Detect which cell encompasses the target text, then output its [x, y] center coordinate. 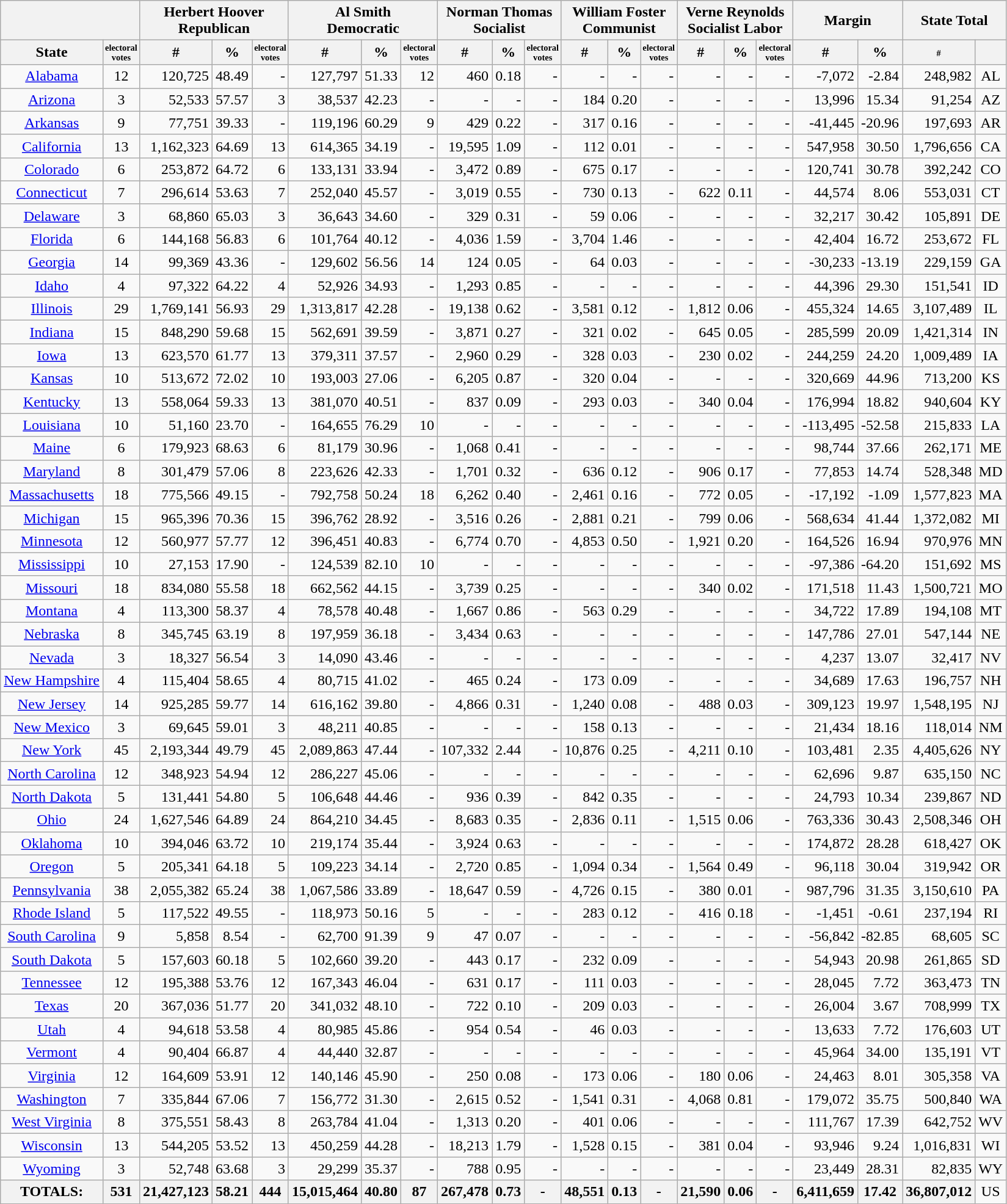
60.18 [232, 959]
31.35 [881, 890]
179,923 [176, 448]
57.06 [232, 471]
13,633 [826, 1029]
-113,495 [826, 425]
3,871 [465, 332]
0.26 [508, 518]
MN [991, 541]
PA [991, 890]
45.90 [381, 1076]
OH [991, 820]
WY [991, 1169]
82,835 [939, 1169]
Florida [52, 239]
0.81 [740, 1099]
ME [991, 448]
500,840 [939, 1099]
379,311 [325, 355]
76.29 [381, 425]
64.72 [232, 169]
-41,445 [826, 123]
8.06 [881, 192]
OR [991, 866]
41.04 [381, 1122]
2,836 [585, 820]
1,293 [465, 286]
32,217 [826, 216]
0.62 [508, 309]
416 [701, 913]
54.80 [232, 797]
63.72 [232, 843]
124 [465, 263]
239,867 [939, 797]
39.59 [381, 332]
68,860 [176, 216]
39.33 [232, 123]
4,405,626 [939, 750]
35.44 [381, 843]
4,068 [701, 1099]
21,590 [701, 1192]
179,072 [826, 1099]
Kentucky [52, 402]
103,481 [826, 750]
North Dakota [52, 797]
263,784 [325, 1122]
635,150 [939, 774]
363,473 [939, 982]
NY [991, 750]
0.59 [508, 890]
44.46 [381, 797]
209 [585, 1006]
45.06 [381, 774]
232 [585, 959]
Kansas [52, 379]
1,541 [585, 1099]
17.39 [881, 1122]
1.09 [508, 146]
10.34 [881, 797]
GA [991, 263]
34,722 [826, 611]
2,508,346 [939, 820]
320,669 [826, 379]
135,191 [939, 1053]
55.58 [232, 587]
DE [991, 216]
56.93 [232, 309]
78,578 [325, 611]
10,876 [585, 750]
53.91 [232, 1076]
39.80 [381, 704]
California [52, 146]
14.65 [881, 309]
35.37 [381, 1169]
-1,451 [826, 913]
-64.20 [881, 564]
614,365 [325, 146]
547,958 [826, 146]
OK [991, 843]
27.06 [381, 379]
180 [701, 1076]
0.86 [508, 611]
34.00 [881, 1053]
64 [585, 263]
91.39 [381, 936]
345,745 [176, 634]
Nebraska [52, 634]
107,332 [465, 750]
151,692 [939, 564]
98,744 [826, 448]
3,739 [465, 587]
60.29 [381, 123]
1,701 [465, 471]
618,427 [939, 843]
Nevada [52, 658]
-13.19 [881, 263]
48,211 [325, 727]
Oregon [52, 866]
8.54 [232, 936]
0.22 [508, 123]
81,179 [325, 448]
34.14 [381, 866]
563 [585, 611]
NH [991, 681]
49.55 [232, 913]
68.63 [232, 448]
38,537 [325, 100]
Iowa [52, 355]
-52.58 [881, 425]
335,844 [176, 1099]
229,159 [939, 263]
50.24 [381, 495]
864,210 [325, 820]
-1.09 [881, 495]
59.68 [232, 332]
4,036 [465, 239]
40.48 [381, 611]
2.35 [881, 750]
3,704 [585, 239]
Rhode Island [52, 913]
65.24 [232, 890]
799 [701, 518]
Virginia [52, 1076]
455,324 [826, 309]
1,372,082 [939, 518]
18.16 [881, 727]
Wisconsin [52, 1145]
64.89 [232, 820]
906 [701, 471]
TX [991, 1006]
319,942 [939, 866]
42.33 [381, 471]
MO [991, 587]
106,648 [325, 797]
119,196 [325, 123]
184 [585, 100]
Missouri [52, 587]
167,343 [325, 982]
0.41 [508, 448]
WI [991, 1145]
553,031 [939, 192]
164,609 [176, 1076]
FL [991, 239]
IA [991, 355]
4,853 [585, 541]
513,672 [176, 379]
156,772 [325, 1099]
253,872 [176, 169]
24,463 [826, 1076]
936 [465, 797]
CT [991, 192]
285,599 [826, 332]
SC [991, 936]
19,595 [465, 146]
954 [465, 1029]
WA [991, 1099]
21,434 [826, 727]
-2.84 [881, 76]
0.95 [508, 1169]
396,451 [325, 541]
0.40 [508, 495]
44.15 [381, 587]
Idaho [52, 286]
215,833 [939, 425]
129,602 [325, 263]
45.86 [381, 1029]
42.23 [381, 100]
Maryland [52, 471]
96,118 [826, 866]
115,404 [176, 681]
9.87 [881, 774]
568,634 [826, 518]
37.66 [881, 448]
101,764 [325, 239]
62,696 [826, 774]
24.20 [881, 355]
176,603 [939, 1029]
80,985 [325, 1029]
1,067,586 [325, 890]
Utah [52, 1029]
157,603 [176, 959]
53.63 [232, 192]
133,131 [325, 169]
4,866 [465, 704]
16.72 [881, 239]
367,036 [176, 1006]
SD [991, 959]
763,336 [826, 820]
111,767 [826, 1122]
317 [585, 123]
18,213 [465, 1145]
44,396 [826, 286]
VA [991, 1076]
460 [465, 76]
33.89 [381, 890]
381 [701, 1145]
1,068 [465, 448]
KY [991, 402]
29,299 [325, 1169]
3,150,610 [939, 890]
2,055,382 [176, 890]
645 [701, 332]
987,796 [826, 890]
VT [991, 1053]
140,146 [325, 1076]
New Jersey [52, 704]
ID [991, 286]
113,300 [176, 611]
Pennsylvania [52, 890]
23,449 [826, 1169]
392,242 [939, 169]
Arizona [52, 100]
176,994 [826, 402]
Illinois [52, 309]
237,194 [939, 913]
Norman ThomasSocialist [500, 21]
69,645 [176, 727]
Herbert HooverRepublican [214, 21]
Montana [52, 611]
14,090 [325, 658]
32,417 [939, 658]
54,943 [826, 959]
293 [585, 402]
1,577,823 [939, 495]
State Total [954, 21]
37.57 [381, 355]
70.36 [232, 518]
0.39 [508, 797]
15.34 [881, 100]
2,881 [585, 518]
965,396 [176, 518]
305,358 [939, 1076]
1,240 [585, 704]
NC [991, 774]
6,262 [465, 495]
48,551 [585, 1192]
111 [585, 982]
636 [585, 471]
1,921 [701, 541]
0.70 [508, 541]
970,976 [939, 541]
301,479 [176, 471]
1,667 [465, 611]
708,999 [939, 1006]
722 [465, 1006]
837 [465, 402]
65.03 [232, 216]
MT [991, 611]
17.90 [232, 564]
41.02 [381, 681]
252,040 [325, 192]
47.44 [381, 750]
IN [991, 332]
61.77 [232, 355]
Maine [52, 448]
51,160 [176, 425]
68,605 [939, 936]
TN [991, 982]
AL [991, 76]
NV [991, 658]
124,539 [325, 564]
2,960 [465, 355]
20.09 [881, 332]
1.59 [508, 239]
99,369 [176, 263]
Oklahoma [52, 843]
772 [701, 495]
42.28 [381, 309]
Tennessee [52, 982]
93,946 [826, 1145]
1,564 [701, 866]
3,107,489 [939, 309]
631 [465, 982]
42,404 [826, 239]
223,626 [325, 471]
87 [420, 1192]
South Dakota [52, 959]
24,793 [826, 797]
109,223 [325, 866]
40.80 [381, 1192]
3,581 [585, 309]
19,138 [465, 309]
5,858 [176, 936]
36,807,012 [939, 1192]
0.21 [624, 518]
Vermont [52, 1053]
19.97 [881, 704]
27,153 [176, 564]
77,853 [826, 471]
196,757 [939, 681]
18,327 [176, 658]
Al SmithDemocratic [363, 21]
45.57 [381, 192]
William FosterCommunist [619, 21]
20.98 [881, 959]
59.01 [232, 727]
32.87 [381, 1053]
59 [585, 216]
296,614 [176, 192]
30.50 [881, 146]
309,123 [826, 704]
3,019 [465, 192]
834,080 [176, 587]
91,254 [939, 100]
82.10 [381, 564]
1,796,656 [939, 146]
New Hampshire [52, 681]
AZ [991, 100]
63.68 [232, 1169]
-17,192 [826, 495]
18.82 [881, 402]
CA [991, 146]
State [52, 53]
396,762 [325, 518]
623,570 [176, 355]
4,211 [701, 750]
1,094 [585, 866]
2,089,863 [325, 750]
-20.96 [881, 123]
375,551 [176, 1122]
1,812 [701, 309]
41.44 [881, 518]
21,427,123 [176, 1192]
56.56 [381, 263]
842 [585, 797]
675 [585, 169]
1,769,141 [176, 309]
44.96 [881, 379]
45,964 [826, 1053]
43.36 [232, 263]
13,996 [826, 100]
0.27 [508, 332]
UT [991, 1029]
-56,842 [826, 936]
48.49 [232, 76]
0.52 [508, 1099]
-30,233 [826, 263]
1,313,817 [325, 309]
286,227 [325, 774]
443 [465, 959]
131,441 [176, 797]
4,237 [826, 658]
52,748 [176, 1169]
51.77 [232, 1006]
US [991, 1192]
57.77 [232, 541]
465 [465, 681]
321 [585, 332]
531 [121, 1192]
ND [991, 797]
New York [52, 750]
2,193,344 [176, 750]
64.18 [232, 866]
63.19 [232, 634]
2,615 [465, 1099]
0.24 [508, 681]
0.07 [508, 936]
261,865 [939, 959]
56.54 [232, 658]
Wyoming [52, 1169]
Ohio [52, 820]
1,421,314 [939, 332]
94,618 [176, 1029]
380 [701, 890]
17.63 [881, 681]
713,200 [939, 379]
28,045 [826, 982]
195,388 [176, 982]
194,108 [939, 611]
267,478 [465, 1192]
1,548,195 [939, 704]
Washington [52, 1099]
-82.85 [881, 936]
AR [991, 123]
444 [271, 1192]
48.10 [381, 1006]
IL [991, 309]
15,015,464 [325, 1192]
Georgia [52, 263]
Connecticut [52, 192]
788 [465, 1169]
90,404 [176, 1053]
105,891 [939, 216]
120,741 [826, 169]
562,691 [325, 332]
Massachusetts [52, 495]
3,924 [465, 843]
CO [991, 169]
348,923 [176, 774]
174,872 [826, 843]
151,541 [939, 286]
17.89 [881, 611]
West Virginia [52, 1122]
53.52 [232, 1145]
230 [701, 355]
205,341 [176, 866]
1,313 [465, 1122]
72.02 [232, 379]
46 [585, 1029]
23.70 [232, 425]
Louisiana [52, 425]
30.96 [381, 448]
Michigan [52, 518]
-97,386 [826, 564]
34.93 [381, 286]
11.43 [881, 587]
171,518 [826, 587]
WV [991, 1122]
30.43 [881, 820]
0.89 [508, 169]
South Carolina [52, 936]
3,472 [465, 169]
New Mexico [52, 727]
Alabama [52, 76]
3,434 [465, 634]
248,982 [939, 76]
64.22 [232, 286]
6,205 [465, 379]
Margin [848, 21]
262,171 [939, 448]
848,290 [176, 332]
2.44 [508, 750]
40.83 [381, 541]
57.57 [232, 100]
0.50 [624, 541]
528,348 [939, 471]
77,751 [176, 123]
1,515 [701, 820]
51.33 [381, 76]
429 [465, 123]
34,689 [826, 681]
547,144 [939, 634]
40.12 [381, 239]
164,526 [826, 541]
4,726 [585, 890]
8,683 [465, 820]
488 [701, 704]
1.46 [624, 239]
0.34 [624, 866]
Texas [52, 1006]
6,774 [465, 541]
Verne ReynoldsSocialist Labor [735, 21]
36,643 [325, 216]
253,672 [939, 239]
2,720 [465, 866]
117,522 [176, 913]
56.83 [232, 239]
33.94 [381, 169]
43.46 [381, 658]
MD [991, 471]
53.76 [232, 982]
58.37 [232, 611]
381,070 [325, 402]
58.43 [232, 1122]
450,259 [325, 1145]
50.16 [381, 913]
0.73 [508, 1192]
17.42 [881, 1192]
LA [991, 425]
28.28 [881, 843]
30.04 [881, 866]
3.67 [881, 1006]
0.32 [508, 471]
31.30 [381, 1099]
34.45 [381, 820]
-7,072 [826, 76]
118,973 [325, 913]
1,016,831 [939, 1145]
44.28 [381, 1145]
775,566 [176, 495]
0.54 [508, 1029]
30.42 [881, 216]
394,046 [176, 843]
341,032 [325, 1006]
120,725 [176, 76]
118,014 [939, 727]
197,693 [939, 123]
MI [991, 518]
58.21 [232, 1192]
Mississippi [52, 564]
34.60 [381, 216]
2,461 [585, 495]
Minnesota [52, 541]
560,977 [176, 541]
North Carolina [52, 774]
44,574 [826, 192]
64.69 [232, 146]
940,604 [939, 402]
1,528 [585, 1145]
62,700 [325, 936]
13.07 [881, 658]
244,259 [826, 355]
792,758 [325, 495]
40.51 [381, 402]
219,174 [325, 843]
30.78 [881, 169]
Colorado [52, 169]
1.79 [508, 1145]
58.65 [232, 681]
Delaware [52, 216]
Indiana [52, 332]
97,322 [176, 286]
35.75 [881, 1099]
29.30 [881, 286]
616,162 [325, 704]
53.58 [232, 1029]
0.49 [740, 866]
54.94 [232, 774]
193,003 [325, 379]
47 [465, 936]
662,562 [325, 587]
730 [585, 192]
80,715 [325, 681]
46.04 [381, 982]
NE [991, 634]
26,004 [826, 1006]
49.79 [232, 750]
TOTALS: [52, 1192]
0.55 [508, 192]
1,162,323 [176, 146]
127,797 [325, 76]
NJ [991, 704]
3,516 [465, 518]
1,627,546 [176, 820]
RI [991, 913]
34.19 [381, 146]
328 [585, 355]
27.01 [881, 634]
320 [585, 379]
1,009,489 [939, 355]
67.06 [232, 1099]
164,655 [325, 425]
544,205 [176, 1145]
144,168 [176, 239]
NM [991, 727]
18,647 [465, 890]
52,926 [325, 286]
KS [991, 379]
622 [701, 192]
558,064 [176, 402]
Arkansas [52, 123]
147,786 [826, 634]
28.92 [381, 518]
329 [465, 216]
28.31 [881, 1169]
16.94 [881, 541]
401 [585, 1122]
283 [585, 913]
9.24 [881, 1145]
59.33 [232, 402]
250 [465, 1076]
39.20 [381, 959]
642,752 [939, 1122]
59.77 [232, 704]
112 [585, 146]
8.01 [881, 1076]
MS [991, 564]
MA [991, 495]
49.15 [232, 495]
158 [585, 727]
40.85 [381, 727]
197,959 [325, 634]
1,500,721 [939, 587]
52,533 [176, 100]
925,285 [176, 704]
66.87 [232, 1053]
0.87 [508, 379]
44,440 [325, 1053]
6,411,659 [826, 1192]
-0.61 [881, 913]
36.18 [381, 634]
14.74 [881, 471]
102,660 [325, 959]
